Extract the (x, y) coordinate from the center of the cell holding the provided text.  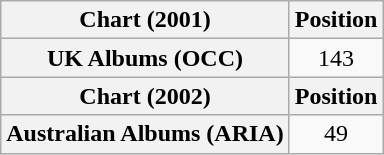
49 (336, 134)
Australian Albums (ARIA) (145, 134)
143 (336, 58)
UK Albums (OCC) (145, 58)
Chart (2002) (145, 96)
Chart (2001) (145, 20)
